Capture the cell that displays the provided text and extract its (X, Y) central coordinate. 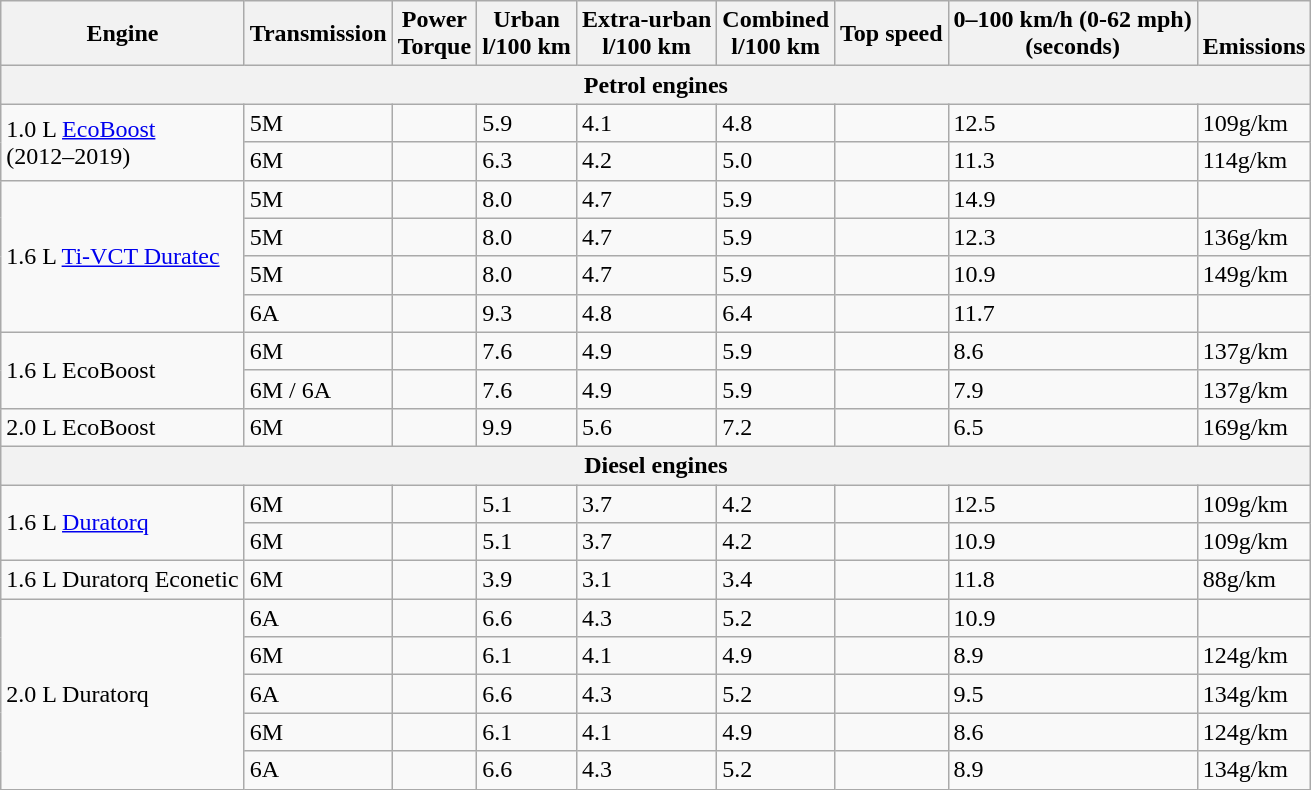
Engine (122, 34)
9.9 (527, 427)
9.5 (1072, 694)
5.0 (776, 161)
6.4 (776, 313)
169g/km (1254, 427)
14.9 (1072, 199)
Diesel engines (656, 465)
2.0 L Duratorq (122, 694)
Urbanl/100 km (527, 34)
2.0 L EcoBoost (122, 427)
Emissions (1254, 34)
3.4 (776, 580)
1.6 L EcoBoost (122, 370)
Extra-urbanl/100 km (646, 34)
PowerTorque (434, 34)
136g/km (1254, 237)
6M / 6A (318, 389)
1.6 L Ti-VCT Duratec (122, 256)
Combinedl/100 km (776, 34)
149g/km (1254, 275)
1.6 L Duratorq Econetic (122, 580)
88g/km (1254, 580)
12.3 (1072, 237)
6.3 (527, 161)
Top speed (892, 34)
9.3 (527, 313)
Petrol engines (656, 85)
114g/km (1254, 161)
1.0 L EcoBoost(2012–2019) (122, 142)
6.5 (1072, 427)
3.9 (527, 580)
5.6 (646, 427)
7.2 (776, 427)
Transmission (318, 34)
3.1 (646, 580)
1.6 L Duratorq (122, 522)
11.8 (1072, 580)
11.3 (1072, 161)
0–100 km/h (0-62 mph)(seconds) (1072, 34)
7.9 (1072, 389)
11.7 (1072, 313)
